For the text-containing cell, return its midpoint in (X, Y) coordinate format. 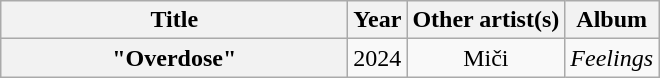
"Overdose" (174, 58)
Year (378, 20)
Title (174, 20)
Other artist(s) (486, 20)
2024 (378, 58)
Miči (486, 58)
Album (612, 20)
Feelings (612, 58)
